Extract the [X, Y] coordinate from the center of the cell holding the provided text.  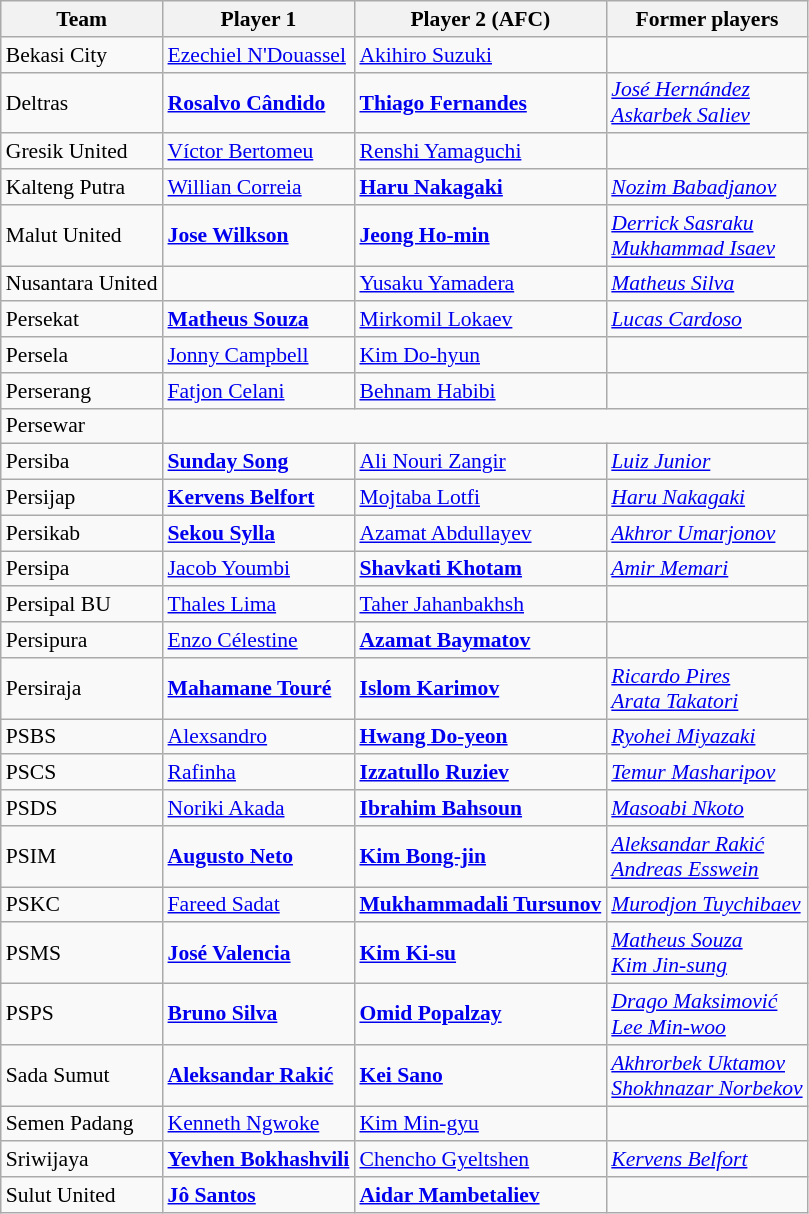
Mirkomil Lokaev [480, 320]
Former players [706, 19]
Fatjon Celani [259, 391]
Kei Sano [480, 1076]
Kalteng Putra [82, 187]
Mukhammadali Tursunov [480, 905]
Rafinha [259, 773]
Semen Padang [82, 1124]
Matheus Silva [706, 284]
Bruno Silva [259, 1014]
Sada Sumut [82, 1076]
Jeong Ho-min [480, 236]
Matheus Souza [259, 320]
Drago Maksimović Lee Min-woo [706, 1014]
Kim Ki-su [480, 954]
Malut United [82, 236]
Azamat Abdullayev [480, 533]
Thales Lima [259, 605]
Persijap [82, 498]
Persikab [82, 533]
Lucas Cardoso [706, 320]
Perserang [82, 391]
Islom Karimov [480, 688]
Ezechiel N'Douassel [259, 55]
Chencho Gyeltshen [480, 1160]
Yusaku Yamadera [480, 284]
Ryohei Miyazaki [706, 737]
Gresik United [82, 152]
Sriwijaya [82, 1160]
Rosalvo Cândido [259, 102]
Amir Memari [706, 569]
Nusantara United [82, 284]
Augusto Neto [259, 856]
Azamat Baymatov [480, 640]
Sekou Sylla [259, 533]
Persipal BU [82, 605]
Fareed Sadat [259, 905]
Alexsandro [259, 737]
Persiraja [82, 688]
Derrick Sasraku Mukhammad Isaev [706, 236]
Renshi Yamaguchi [480, 152]
Akhror Umarjonov [706, 533]
Murodjon Tuychibaev [706, 905]
Yevhen Bokhashvili [259, 1160]
Team [82, 19]
Akhrorbek Uktamov Shokhnazar Norbekov [706, 1076]
Aidar Mambetaliev [480, 1195]
Persewar [82, 426]
Jose Wilkson [259, 236]
Thiago Fernandes [480, 102]
Luiz Junior [706, 462]
Aleksandar Rakić [259, 1076]
PSIM [82, 856]
Kenneth Ngwoke [259, 1124]
Mahamane Touré [259, 688]
Sunday Song [259, 462]
Persela [82, 355]
PSKC [82, 905]
PSPS [82, 1014]
Jonny Campbell [259, 355]
Aleksandar Rakić Andreas Esswein [706, 856]
Jacob Youmbi [259, 569]
Player 1 [259, 19]
Persiba [82, 462]
Akihiro Suzuki [480, 55]
Shavkati Khotam [480, 569]
Matheus Souza Kim Jin-sung [706, 954]
PSMS [82, 954]
Persekat [82, 320]
Hwang Do-yeon [480, 737]
Omid Popalzay [480, 1014]
Mojtaba Lotfi [480, 498]
Kim Do-hyun [480, 355]
Víctor Bertomeu [259, 152]
Sulut United [82, 1195]
Jô Santos [259, 1195]
José Hernández Askarbek Saliev [706, 102]
PSDS [82, 808]
José Valencia [259, 954]
Nozim Babadjanov [706, 187]
Persipa [82, 569]
Player 2 (AFC) [480, 19]
PSBS [82, 737]
Masoabi Nkoto [706, 808]
Ricardo Pires Arata Takatori [706, 688]
Persipura [82, 640]
Willian Correia [259, 187]
Deltras [82, 102]
Noriki Akada [259, 808]
Ibrahim Bahsoun [480, 808]
PSCS [82, 773]
Kim Min-gyu [480, 1124]
Bekasi City [82, 55]
Enzo Célestine [259, 640]
Kim Bong-jin [480, 856]
Ali Nouri Zangir [480, 462]
Taher Jahanbakhsh [480, 605]
Behnam Habibi [480, 391]
Izzatullo Ruziev [480, 773]
Temur Masharipov [706, 773]
